Return the [X, Y] coordinate for the center point of the cell that contains the specified text.  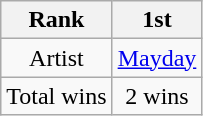
Rank [56, 20]
Mayday [157, 58]
1st [157, 20]
2 wins [157, 96]
Artist [56, 58]
Total wins [56, 96]
